Identify which cell holds the provided text, then report its [x, y] central coordinate. 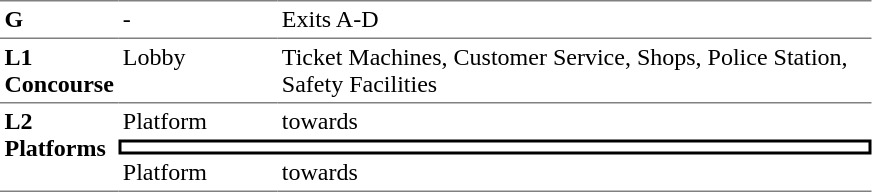
- [198, 19]
Lobby [198, 71]
L2Platforms [59, 148]
Ticket Machines, Customer Service, Shops, Police Station, Safety Facilities [574, 71]
L1Concourse [59, 71]
G [59, 19]
Exits A-D [574, 19]
